Extract the [x, y] coordinate from the center of the cell holding the provided text.  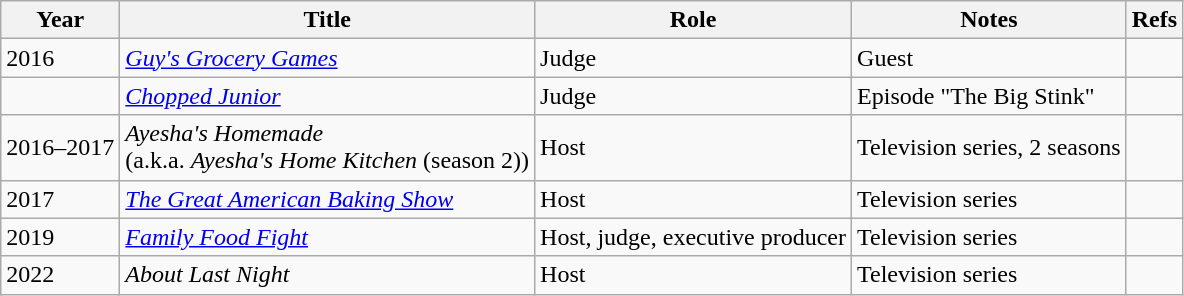
Host, judge, executive producer [694, 237]
Family Food Fight [328, 237]
Guest [990, 58]
The Great American Baking Show [328, 199]
Guy's Grocery Games [328, 58]
2017 [60, 199]
Ayesha's Homemade(a.k.a. Ayesha's Home Kitchen (season 2)) [328, 148]
Notes [990, 20]
Episode "The Big Stink" [990, 96]
2016 [60, 58]
Television series, 2 seasons [990, 148]
Chopped Junior [328, 96]
2022 [60, 275]
About Last Night [328, 275]
2019 [60, 237]
2016–2017 [60, 148]
Title [328, 20]
Year [60, 20]
Refs [1154, 20]
Role [694, 20]
